Capture the cell that displays the provided text and extract its [X, Y] central coordinate. 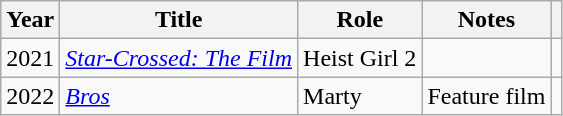
Notes [486, 20]
Year [30, 20]
Title [179, 20]
Role [360, 20]
2021 [30, 58]
Feature film [486, 96]
Heist Girl 2 [360, 58]
2022 [30, 96]
Bros [179, 96]
Marty [360, 96]
Star-Crossed: The Film [179, 58]
